Pinpoint the cell where the given text exists, returning its [x, y] midpoint coordinate. 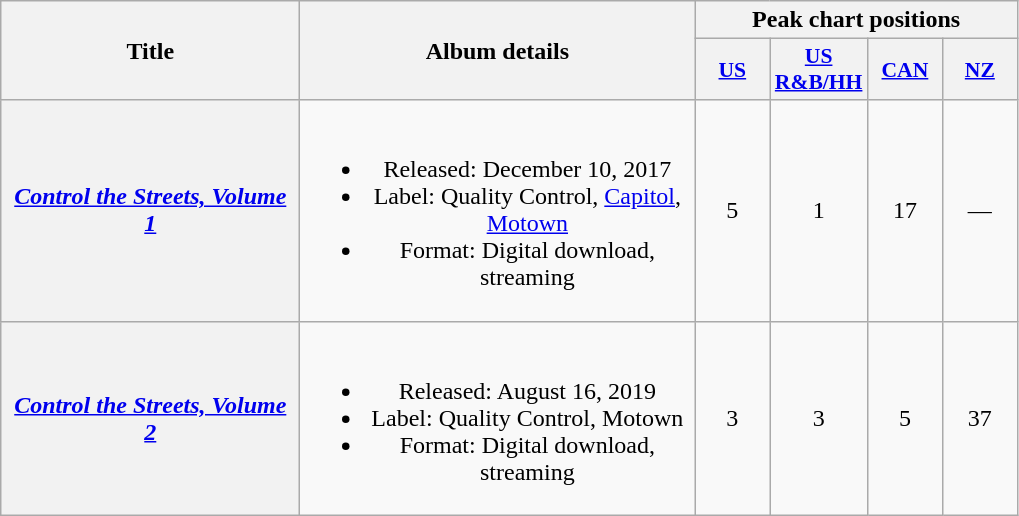
Album details [498, 50]
Released: December 10, 2017Label: Quality Control, Capitol, MotownFormat: Digital download, streaming [498, 210]
US R&B/HH [819, 70]
1 [819, 210]
Peak chart positions [856, 20]
— [980, 210]
CAN [904, 70]
Title [150, 50]
Released: August 16, 2019Label: Quality Control, MotownFormat: Digital download, streaming [498, 418]
US [732, 70]
Control the Streets, Volume 1 [150, 210]
37 [980, 418]
NZ [980, 70]
17 [904, 210]
Control the Streets, Volume 2 [150, 418]
